For the text-containing cell, return its midpoint in [X, Y] coordinate format. 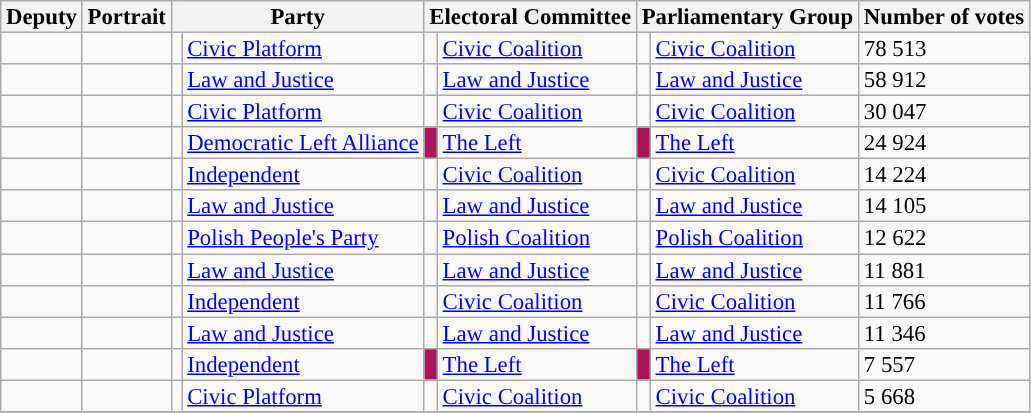
7 557 [944, 364]
5 668 [944, 396]
Portrait [126, 17]
Deputy [42, 17]
11 766 [944, 301]
11 881 [944, 270]
14 105 [944, 206]
11 346 [944, 333]
58 912 [944, 80]
14 224 [944, 175]
Electoral Committee [530, 17]
78 513 [944, 49]
Democratic Left Alliance [303, 143]
30 047 [944, 112]
Parliamentary Group [747, 17]
Number of votes [944, 17]
12 622 [944, 238]
24 924 [944, 143]
Polish People's Party [303, 238]
Party [298, 17]
